Identify which cell holds the provided text, then report its (x, y) central coordinate. 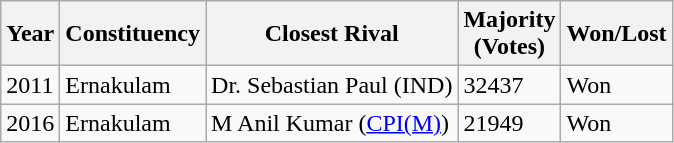
Year (30, 34)
Constituency (133, 34)
Dr. Sebastian Paul (IND) (332, 85)
21949 (510, 123)
2011 (30, 85)
2016 (30, 123)
M Anil Kumar (CPI(M)) (332, 123)
32437 (510, 85)
Majority(Votes) (510, 34)
Won/Lost (616, 34)
Closest Rival (332, 34)
